Find where the given text appears and provide that cell's center as [x, y] coordinate. 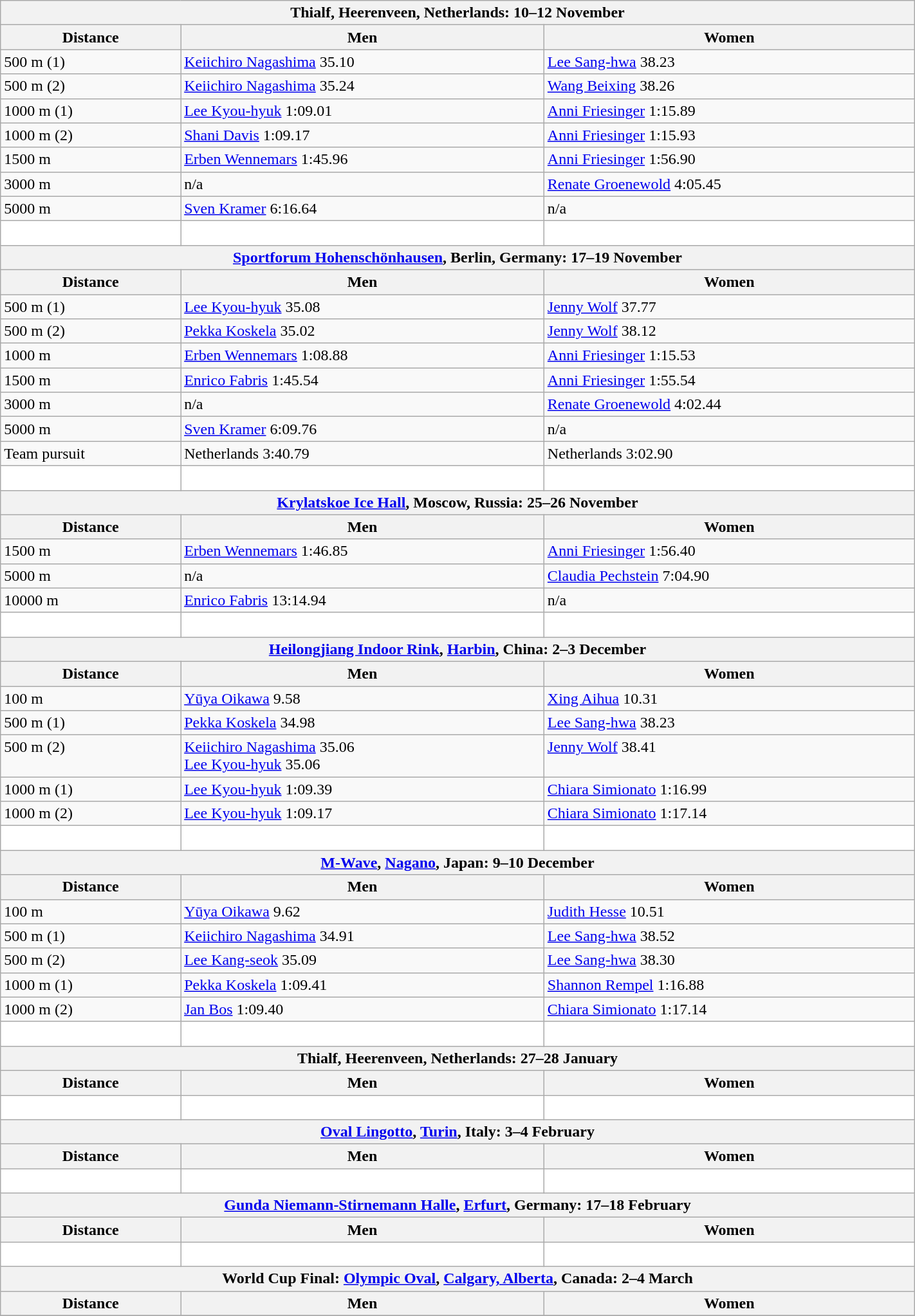
Enrico Fabris 13:14.94 [363, 600]
Chiara Simionato 1:16.99 [729, 789]
Krylatskoe Ice Hall, Moscow, Russia: 25–26 November [457, 502]
M-Wave, Nagano, Japan: 9–10 December [457, 863]
Netherlands 3:40.79 [363, 453]
1000 m [91, 356]
Sven Kramer 6:16.64 [363, 208]
Lee Sang-hwa 38.30 [729, 960]
Shani Davis 1:09.17 [363, 135]
Oval Lingotto, Turin, Italy: 3–4 February [457, 1132]
Shannon Rempel 1:16.88 [729, 985]
Claudia Pechstein 7:04.90 [729, 576]
Jenny Wolf 38.41 [729, 756]
Thialf, Heerenveen, Netherlands: 10–12 November [457, 13]
Jan Bos 1:09.40 [363, 1009]
Keiichiro Nagashima 35.06 Lee Kyou-hyuk 35.06 [363, 756]
Keiichiro Nagashima 35.24 [363, 86]
Lee Kyou-hyuk 1:09.17 [363, 814]
Sportforum Hohenschönhausen, Berlin, Germany: 17–19 November [457, 257]
Anni Friesinger 1:15.53 [729, 356]
Lee Kang-seok 35.09 [363, 960]
Yūya Oikawa 9.58 [363, 698]
Pekka Koskela 35.02 [363, 331]
Netherlands 3:02.90 [729, 453]
Keiichiro Nagashima 35.10 [363, 62]
Lee Kyou-hyuk 35.08 [363, 307]
Thialf, Heerenveen, Netherlands: 27–28 January [457, 1058]
Renate Groenewold 4:02.44 [729, 405]
Judith Hesse 10.51 [729, 911]
Pekka Koskela 34.98 [363, 723]
Lee Kyou-hyuk 1:09.01 [363, 111]
Erben Wennemars 1:46.85 [363, 551]
Sven Kramer 6:09.76 [363, 429]
Keiichiro Nagashima 34.91 [363, 936]
Lee Kyou-hyuk 1:09.39 [363, 789]
Renate Groenewold 4:05.45 [729, 184]
Lee Sang-hwa 38.52 [729, 936]
10000 m [91, 600]
Anni Friesinger 1:15.93 [729, 135]
Erben Wennemars 1:45.96 [363, 160]
Anni Friesinger 1:56.90 [729, 160]
Yūya Oikawa 9.62 [363, 911]
Anni Friesinger 1:56.40 [729, 551]
Wang Beixing 38.26 [729, 86]
Gunda Niemann-Stirnemann Halle, Erfurt, Germany: 17–18 February [457, 1205]
Xing Aihua 10.31 [729, 698]
Anni Friesinger 1:15.89 [729, 111]
Enrico Fabris 1:45.54 [363, 380]
Pekka Koskela 1:09.41 [363, 985]
Erben Wennemars 1:08.88 [363, 356]
Team pursuit [91, 453]
Heilongjiang Indoor Rink, Harbin, China: 2–3 December [457, 649]
Anni Friesinger 1:55.54 [729, 380]
World Cup Final: Olympic Oval, Calgary, Alberta, Canada: 2–4 March [457, 1279]
Jenny Wolf 38.12 [729, 331]
Jenny Wolf 37.77 [729, 307]
